Provide the [X, Y] coordinate of the cell's center where the given text is located.  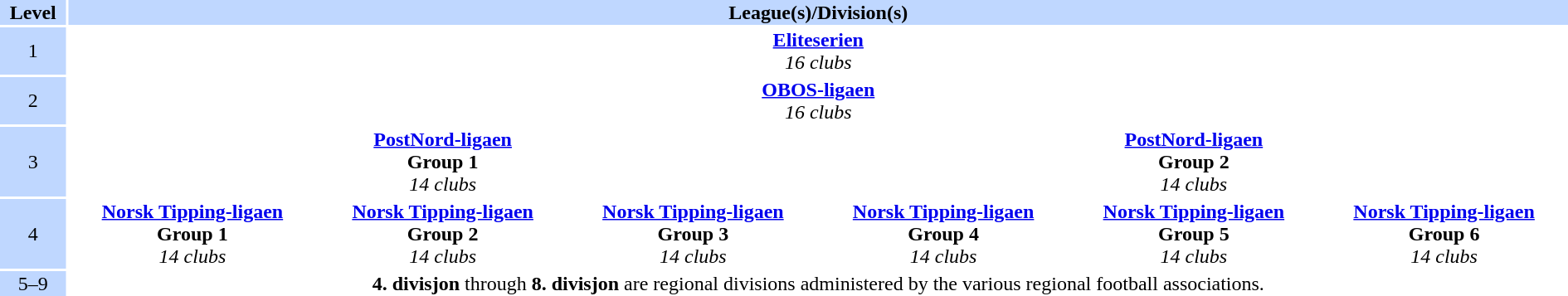
PostNord-ligaenGroup 214 clubs [1194, 162]
4 [33, 234]
2 [33, 101]
Eliteserien16 clubs [818, 51]
Norsk Tipping-ligaenGroup 514 clubs [1193, 234]
OBOS-ligaen16 clubs [818, 101]
3 [33, 162]
Norsk Tipping-ligaenGroup 114 clubs [192, 234]
Norsk Tipping-ligaenGroup 214 clubs [443, 234]
Norsk Tipping-ligaenGroup 414 clubs [944, 234]
5–9 [33, 284]
4. divisjon through 8. divisjon are regional divisions administered by the various regional football associations. [818, 284]
League(s)/Division(s) [818, 12]
1 [33, 51]
Level [33, 12]
Norsk Tipping-ligaenGroup 314 clubs [694, 234]
PostNord-ligaenGroup 114 clubs [443, 162]
Norsk Tipping-ligaenGroup 614 clubs [1444, 234]
